Search for the cell housing the specified text and yield its [x, y] center coordinate. 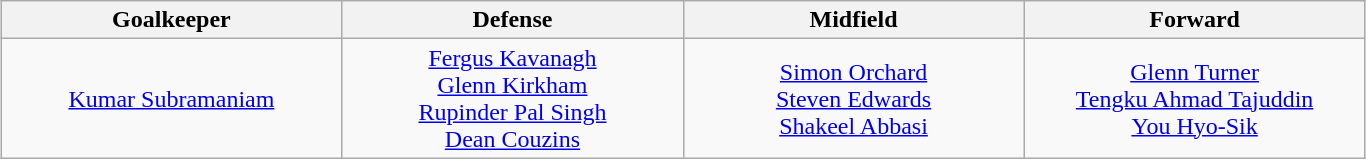
Fergus Kavanagh Glenn Kirkham Rupinder Pal Singh Dean Couzins [512, 98]
Simon Orchard Steven Edwards Shakeel Abbasi [854, 98]
Forward [1194, 20]
Midfield [854, 20]
Goalkeeper [172, 20]
Defense [512, 20]
Kumar Subramaniam [172, 98]
Glenn Turner Tengku Ahmad Tajuddin You Hyo-Sik [1194, 98]
